Provide the (X, Y) coordinate of the cell's center where the given text is located.  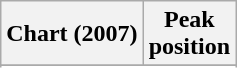
Peakposition (189, 34)
Chart (2007) (72, 34)
